Return [X, Y] of the center of cell containing provided text 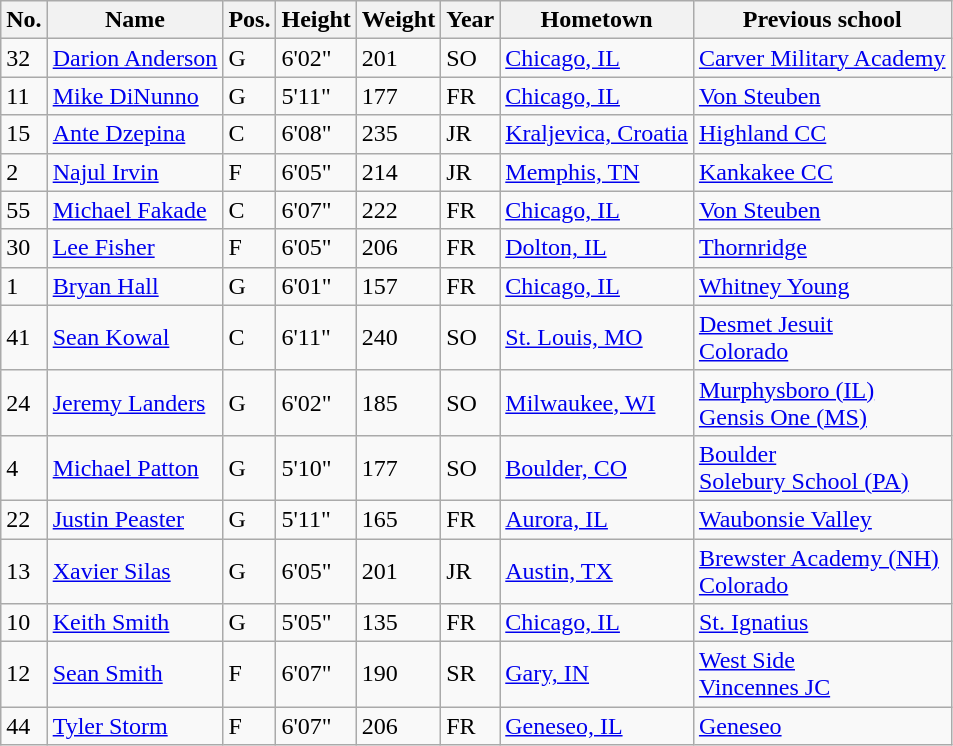
Year [470, 20]
Kraljevica, Croatia [597, 134]
10 [24, 623]
12 [24, 674]
Sean Smith [135, 674]
Weight [398, 20]
Carver Military Academy [822, 58]
6'08" [316, 134]
4 [24, 468]
No. [24, 20]
Michael Patton [135, 468]
Jeremy Landers [135, 402]
1 [24, 286]
6'01" [316, 286]
West SideVincennes JC [822, 674]
Geneseo, IL [597, 726]
6'11" [316, 338]
15 [24, 134]
Previous school [822, 20]
Hometown [597, 20]
5'05" [316, 623]
235 [398, 134]
Aurora, IL [597, 519]
Ante Dzepina [135, 134]
Memphis, TN [597, 172]
Pos. [250, 20]
214 [398, 172]
240 [398, 338]
135 [398, 623]
Boulder, CO [597, 468]
Tyler Storm [135, 726]
30 [24, 248]
Highland CC [822, 134]
St. Louis, MO [597, 338]
Thornridge [822, 248]
Waubonsie Valley [822, 519]
11 [24, 96]
190 [398, 674]
Mike DiNunno [135, 96]
Whitney Young [822, 286]
185 [398, 402]
Brewster Academy (NH)Colorado [822, 570]
Gary, IN [597, 674]
Milwaukee, WI [597, 402]
Michael Fakade [135, 210]
Geneseo [822, 726]
32 [24, 58]
Keith Smith [135, 623]
2 [24, 172]
Height [316, 20]
22 [24, 519]
24 [24, 402]
Kankakee CC [822, 172]
Sean Kowal [135, 338]
13 [24, 570]
157 [398, 286]
Name [135, 20]
165 [398, 519]
Lee Fisher [135, 248]
Darion Anderson [135, 58]
Bryan Hall [135, 286]
Dolton, IL [597, 248]
44 [24, 726]
41 [24, 338]
St. Ignatius [822, 623]
SR [470, 674]
222 [398, 210]
Justin Peaster [135, 519]
Murphysboro (IL)Gensis One (MS) [822, 402]
5'10" [316, 468]
Desmet JesuitColorado [822, 338]
Najul Irvin [135, 172]
55 [24, 210]
BoulderSolebury School (PA) [822, 468]
Austin, TX [597, 570]
Xavier Silas [135, 570]
